Provide the (x, y) coordinate of the cell's center where the given text is located.  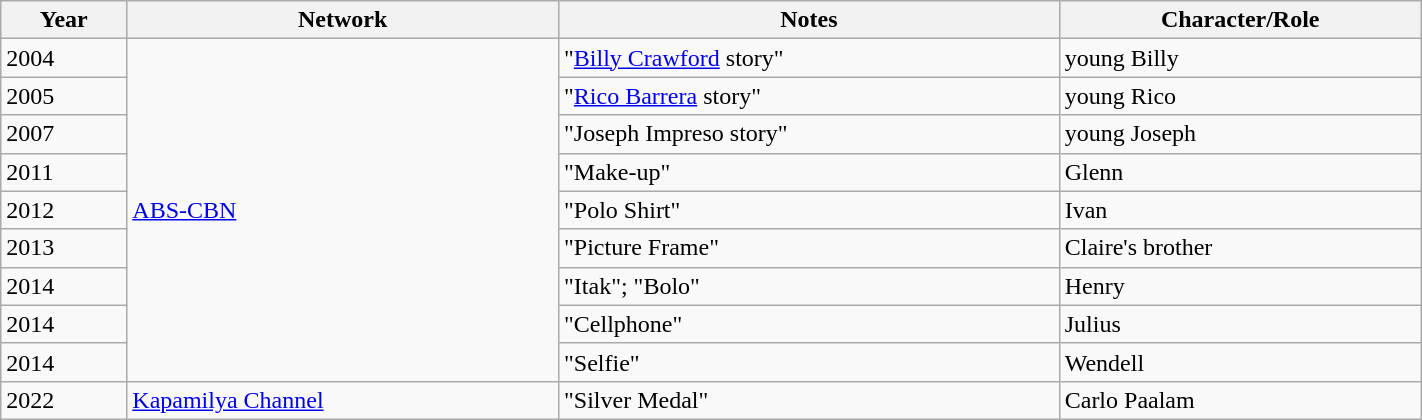
Carlo Paalam (1240, 400)
"Joseph Impreso story" (810, 134)
Henry (1240, 286)
"Cellphone" (810, 324)
2013 (64, 248)
2004 (64, 58)
young Joseph (1240, 134)
Character/Role (1240, 20)
2005 (64, 96)
Network (343, 20)
ABS-CBN (343, 210)
young Rico (1240, 96)
"Picture Frame" (810, 248)
"Polo Shirt" (810, 210)
Julius (1240, 324)
Glenn (1240, 172)
Kapamilya Channel (343, 400)
"Billy Crawford story" (810, 58)
Ivan (1240, 210)
"Make-up" (810, 172)
"Selfie" (810, 362)
Notes (810, 20)
Claire's brother (1240, 248)
"Itak"; "Bolo" (810, 286)
"Rico Barrera story" (810, 96)
young Billy (1240, 58)
Year (64, 20)
2022 (64, 400)
Wendell (1240, 362)
2011 (64, 172)
"Silver Medal" (810, 400)
2007 (64, 134)
2012 (64, 210)
